Return (x, y) of the center of cell containing provided text 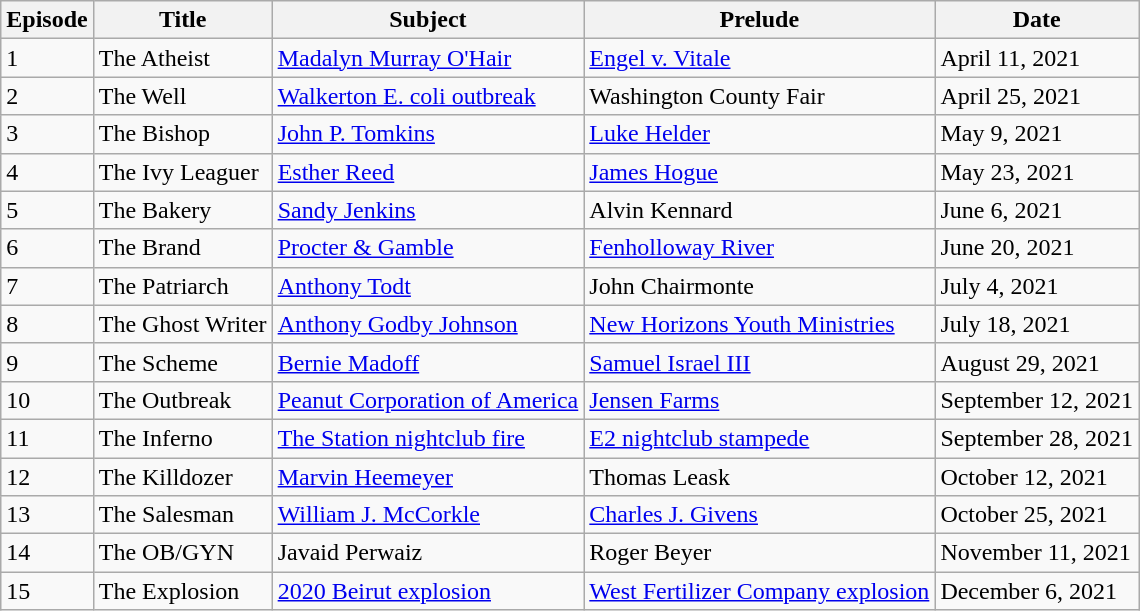
The Station nightclub fire (428, 438)
Prelude (760, 20)
Luke Helder (760, 134)
August 29, 2021 (1037, 362)
Charles J. Givens (760, 515)
The Inferno (182, 438)
The Bakery (182, 210)
13 (47, 515)
The Salesman (182, 515)
5 (47, 210)
Javaid Perwaiz (428, 553)
Fenholloway River (760, 248)
Washington County Fair (760, 96)
John P. Tomkins (428, 134)
Sandy Jenkins (428, 210)
July 4, 2021 (1037, 286)
Madalyn Murray O'Hair (428, 58)
November 11, 2021 (1037, 553)
The Explosion (182, 591)
The Atheist (182, 58)
8 (47, 324)
15 (47, 591)
William J. McCorkle (428, 515)
3 (47, 134)
Engel v. Vitale (760, 58)
Bernie Madoff (428, 362)
The Bishop (182, 134)
Samuel Israel III (760, 362)
The Scheme (182, 362)
E2 nightclub stampede (760, 438)
11 (47, 438)
April 11, 2021 (1037, 58)
Alvin Kennard (760, 210)
April 25, 2021 (1037, 96)
May 9, 2021 (1037, 134)
Thomas Leask (760, 477)
June 6, 2021 (1037, 210)
Peanut Corporation of America (428, 400)
Subject (428, 20)
Anthony Godby Johnson (428, 324)
Date (1037, 20)
John Chairmonte (760, 286)
New Horizons Youth Ministries (760, 324)
2020 Beirut explosion (428, 591)
September 28, 2021 (1037, 438)
September 12, 2021 (1037, 400)
West Fertilizer Company explosion (760, 591)
10 (47, 400)
December 6, 2021 (1037, 591)
12 (47, 477)
The Patriarch (182, 286)
The Well (182, 96)
Anthony Todt (428, 286)
1 (47, 58)
June 20, 2021 (1037, 248)
6 (47, 248)
The Outbreak (182, 400)
May 23, 2021 (1037, 172)
Procter & Gamble (428, 248)
The Brand (182, 248)
Marvin Heemeyer (428, 477)
October 25, 2021 (1037, 515)
The Ivy Leaguer (182, 172)
The OB/GYN (182, 553)
4 (47, 172)
14 (47, 553)
Esther Reed (428, 172)
9 (47, 362)
Roger Beyer (760, 553)
October 12, 2021 (1037, 477)
James Hogue (760, 172)
Walkerton E. coli outbreak (428, 96)
2 (47, 96)
Title (182, 20)
The Ghost Writer (182, 324)
July 18, 2021 (1037, 324)
Jensen Farms (760, 400)
Episode (47, 20)
7 (47, 286)
The Killdozer (182, 477)
